Identify which cell holds the provided text, then report its [x, y] central coordinate. 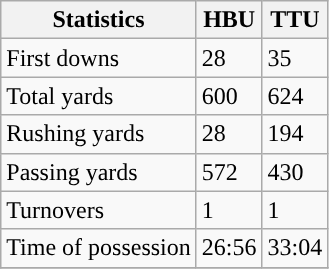
35 [295, 58]
HBU [229, 20]
Statistics [99, 20]
Passing yards [99, 172]
Total yards [99, 96]
Turnovers [99, 210]
26:56 [229, 248]
624 [295, 96]
572 [229, 172]
430 [295, 172]
194 [295, 134]
First downs [99, 58]
Time of possession [99, 248]
33:04 [295, 248]
600 [229, 96]
TTU [295, 20]
Rushing yards [99, 134]
